Search for the cell housing the specified text and yield its (X, Y) center coordinate. 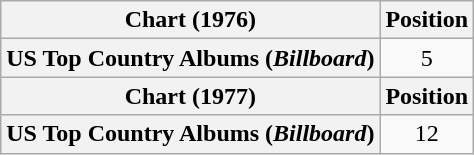
12 (427, 134)
Chart (1976) (190, 20)
5 (427, 58)
Chart (1977) (190, 96)
